Detect which cell encompasses the target text, then output its (x, y) center coordinate. 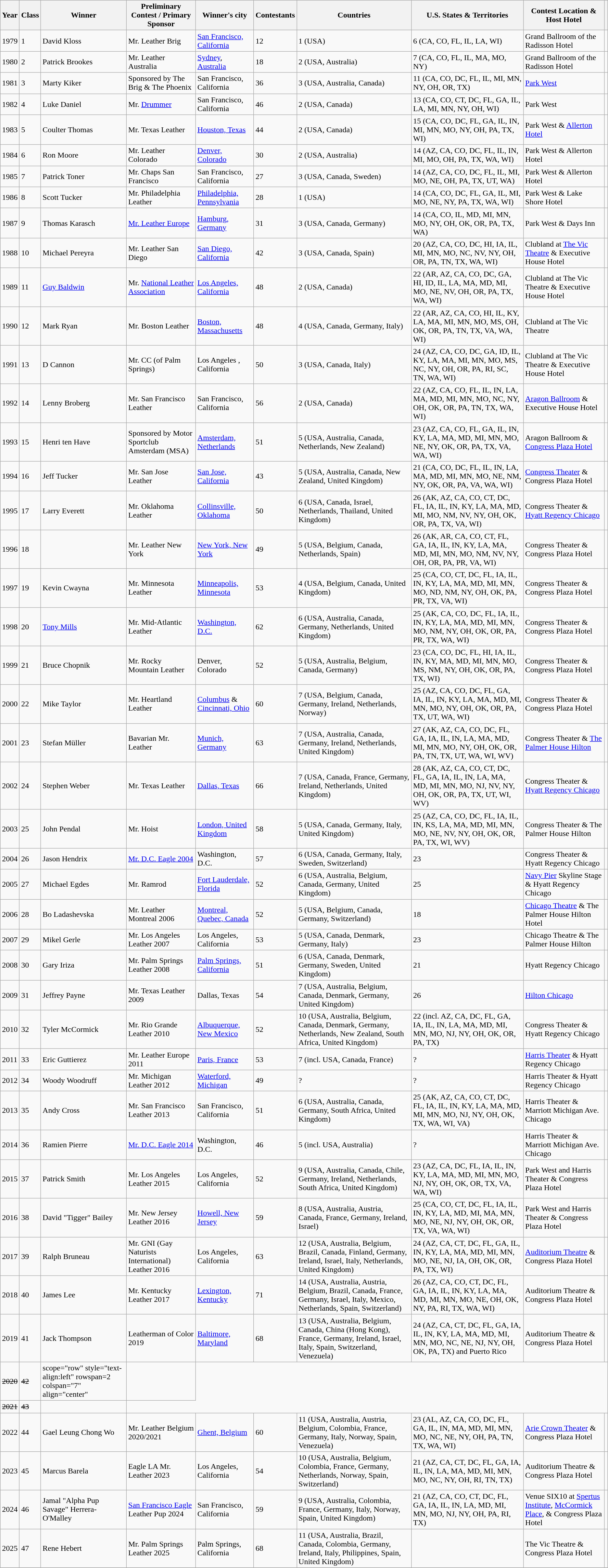
Leatherman of Color 2019 (161, 1338)
45 (30, 1471)
Marcus Barela (84, 1471)
1980 (10, 62)
7 (30, 176)
22 (AZ, CA, CO, FL, IL, IN, LA, MA, MD, MI, MN, MO, NC, NY, OH, OK, OR, PA, TN, TX, WA, WI) (467, 404)
15 (CA, CO, DC, FL, GA, IL, IN, MI, MN, MO, NY, OH, PA, TX, WI) (467, 130)
23 (CA, CO, DC, FL, HI, IA, IL, IN, KY, MA, MD, MI, MN, MO, MS, NM, NY, OH, OK, OR, PA, TX, WI) (467, 665)
Mike Taylor (84, 704)
Mr. Leather Belgium 2020/2021 (161, 1432)
4 (USA, Belgium, Canada, United Kingdom) (354, 588)
Countries (354, 15)
Preliminary Contest / Primary Sponsor (161, 15)
2020 (10, 1381)
Hamburg, Germany (225, 223)
1997 (10, 588)
23 (AZ, CA, DC, FL, IA, IL, IN, KY, LA, MA, MD, MI, MN, MO, NJ, NY, OH, OK, OR, TX, VA, WA, WI) (467, 1179)
Mr. Rio Grande Leather 2010 (161, 1029)
1979 (10, 41)
2011 (10, 1059)
13 (CA, CO, CT, DC, FL, GA, IL, LA, MI, MN, NY, OH, WI) (467, 104)
2002 (10, 786)
Lenny Broberg (84, 404)
2004 (10, 858)
6 (CA, CO, FL, IL, LA, WI) (467, 41)
Mr. Leather Montreal 2006 (161, 914)
62 (275, 626)
8 (USA, Australia, Austria, Canada, France, Germany, Ireland, Israel) (354, 1218)
Fort Lauderdale, Florida (225, 884)
Aragon Ballroom & Executive House Hotel (564, 404)
Guy Baldwin (84, 287)
14 (AZ, CA, CO, DC, FL, IL, IN, MI, MO, OH, PA, TX, WA, WI) (467, 155)
11 (USA, Australia, Brazil, Canada, Colombia, Germany, Ireland, Italy, Philippines, Spain, United Kingdom) (354, 1549)
1996 (10, 549)
4 (USA, Canada, Germany, Italy) (354, 326)
Patrick Smith (84, 1179)
6 (USA, Canada, Germany, Italy, Sweden, Switzerland) (354, 858)
Winner (84, 15)
David Kloss (84, 41)
1994 (10, 476)
Albuquerque, New Mexico (225, 1029)
6 (USA, Australia, Belgium, Canada, Germany, United Kingdom) (354, 884)
Mr. Leather Colorado (161, 155)
14 (30, 404)
Ralph Bruneau (84, 1256)
Mr. Los Angeles Leather 2007 (161, 940)
11 (30, 287)
2018 (10, 1295)
Hilton Chicago (564, 995)
Mr. Rocky Mountain Leather (161, 665)
24 (AZ, CA, CT, DC, FL, GA, IA, IL, IN, KY, LA, MA, MD, MI, MN, MO, NC, NE, NJ, NY, OH, OK, PA, TX) and Puerto Rico (467, 1338)
47 (30, 1549)
22 (AR, AZ, CA, CO, DC, GA, HI, ID, IL, LA, MA, MD, MI, MO, NE, NV, OH, OR, PA, TX, WA, WI) (467, 287)
5 (USA, Canada, Germany, Italy, United Kingdom) (354, 829)
Philadelphia, Pennsylvania (225, 198)
Mr. Palm Springs Leather 2008 (161, 965)
Amsterdam, Netherlands (225, 442)
Columbus & Cincinnati, Ohio (225, 704)
Howell, New Jersey (225, 1218)
4 (30, 104)
Class (30, 15)
Jeffrey Payne (84, 995)
Mr. Hoist (161, 829)
5 (USA, Australia, Canada, New Zealand, United Kingdom) (354, 476)
Mr. Leather Australia (161, 62)
Rene Hebert (84, 1549)
2006 (10, 914)
Sponsored by Motor Sportclub Amsterdam (MSA) (161, 442)
Jeff Tucker (84, 476)
23 (AL, AZ, CA, CO, DC, FL, GA, IL, IN, MA, MD, MI, MN, MO, NC, NE, NY, OH, PA, TN, TX, WA, WI) (467, 1432)
1995 (10, 511)
2003 (10, 829)
8 (30, 198)
Bruce Chopnik (84, 665)
3 (USA, Canada, Sweden) (354, 176)
Chicago Theatre & The Palmer House Hilton Hotel (564, 914)
9 (30, 223)
1984 (10, 155)
7 (USA, Canada, France, Germany, Ireland, Netherlands, United Kingdom) (354, 786)
21 (AZ, CA, CO, CT, DC, FL, GA, IA, IL, IN, LA, MD, MI, MN, MO, NJ, NY, OH, PA, RI, TX) (467, 1510)
2019 (10, 1338)
Mr. Philadelphia Leather (161, 198)
Mr. Los Angeles Leather 2015 (161, 1179)
Mr. New Jersey Leather 2016 (161, 1218)
Mr. Boston Leather (161, 326)
Bo Ladashevska (84, 914)
London, United Kingdom (225, 829)
25 (AK, CA, CO, DC, FL, IA, IL, IN, KY, LA, MA, MD, MI, MN, MO, NM, NY, OH, OK, OR, PA, PR, TX, WA, WI) (467, 626)
Venue SIX10 at Spertus Institute, McCormick Place, & Congress Plaza Hotel (564, 1510)
Mr. National Leather Association (161, 287)
22 (AR, AZ, CA, CO, HI, IL, KY, LA, MA, MI, MN, MO, MS, OH, OK, OR, PA, TN, TX, VA, WA, WI) (467, 326)
6 (USA, Australia, Canada, Germany, Netherlands, United Kingdom) (354, 626)
Mr. Ramrod (161, 884)
2023 (10, 1471)
26 (AK, AZ, CA, CO, CT, DC, FL, IA, IL, IN, KY, LA, MA, MD, MI, MO, NM, NV, NY, OH, OK, OR, PA, TX, VA, WI) (467, 511)
25 (AZ, CA, CO, DC, FL, IA, IL, IN, KS, LA, MA, MD, MI, MN, MO, NE, NV, NY, OH, OK, OR, PA, TX, WI, WV) (467, 829)
1987 (10, 223)
23 (AZ, CA, CO, FL, GA, IL, IN, KY, LA, MA, MD, MI, MN, MO, NE, NY, OK, OR, PA, TX, VA, WA, WI) (467, 442)
21 (AZ, CA, CT, DC, FL, GA, IA, IL, IN, LA, MA, MD, MI, MN, MO, NC, NY, OH, RI, TN, TX) (467, 1471)
25 (AZ, CA, CO, DC, FL, GA, IA, IL, IN, KY, LA, MA, MD, MI, MN, MO, NY, OH, OK, OR, PA, TX, UT, WA, WI) (467, 704)
Montreal, Quebec, Canada (225, 914)
Eagle LA Mr. Leather 2023 (161, 1471)
Tyler McCormick (84, 1029)
Mr. Heartland Leather (161, 704)
33 (30, 1059)
Arie Crown Theater & Congress Plaza Hotel (564, 1432)
1998 (10, 626)
Hyatt Regency Chicago (564, 965)
2015 (10, 1179)
Marty Kiker (84, 83)
New York, New York (225, 549)
Mr. Texas Leather 2009 (161, 995)
19 (30, 588)
24 (AZ, CA, CT, DC, FL, GA, IL, IN, KY, LA, MA, MD, MI, MN, MO, NE, NJ, IA, OH, OK, OR, PA, TX, WI) (467, 1256)
1985 (10, 176)
Mr. Palm Springs Leather 2025 (161, 1549)
Park West & Lake Shore Hotel (564, 198)
Jason Hendrix (84, 858)
Mr. Mid-Atlantic Leather (161, 626)
Patrick Toner (84, 176)
34 (30, 1081)
10 (USA, Australia, Belgium, Canada, Denmark, Germany, Netherlands, New Zealand, South Africa, United Kingdom) (354, 1029)
5 (incl. USA, Australia) (354, 1145)
Mr. GNI (Gay Naturists International) Leather 2016 (161, 1256)
Coulter Thomas (84, 130)
Mr. Leather Brig (161, 41)
Mr. Leather New York (161, 549)
Michael Egdes (84, 884)
37 (30, 1179)
Jack Thompson (84, 1338)
2013 (10, 1111)
Stephen Weber (84, 786)
Ron Moore (84, 155)
25 (CA, CO, CT, DC, FL, IA, IL, IN, KY, LA, MA, MD, MI, MN, MO, ND, NM, NY, OH, OK, PA, PR, TX, VA, WI) (467, 588)
Andy Cross (84, 1111)
James Lee (84, 1295)
Gary Iriza (84, 965)
Michael Pereyra (84, 253)
1988 (10, 253)
Eric Guttierez (84, 1059)
Thomas Karasch (84, 223)
20 (AZ, CA, CO, DC, HI, IA, IL, MI, MN, MO, NC, NV, NY, OH, OR, PA, TN, TX, WA, WI) (467, 253)
41 (30, 1338)
Luke Daniel (84, 104)
2000 (10, 704)
3 (30, 83)
Patrick Brookes (84, 62)
71 (275, 1295)
1993 (10, 442)
3 (USA, Canada, Germany) (354, 223)
Chicago Theatre & The Palmer House Hilton (564, 940)
Houston, Texas (225, 130)
Mr. CC (of Palm Springs) (161, 365)
Bavarian Mr. Leather (161, 743)
Lexington, Kentucky (225, 1295)
Tony Mills (84, 626)
Mr. Leather San Diego (161, 253)
Mr. Minnesota Leather (161, 588)
Mr. San Francisco Leather (161, 404)
Navy Pier Skyline Stage & Hyatt Regency Chicago (564, 884)
6 (USA, Canada, Denmark, Germany, Sweden, United Kingdom) (354, 965)
1982 (10, 104)
Clubland at The Vic Theatre (564, 326)
Los Angeles , California (225, 365)
7 (USA, Australia, Canada, Germany, Ireland, Netherlands, United Kingdom) (354, 743)
20 (30, 626)
2 (30, 62)
5 (USA, Canada, Denmark, Germany, Italy) (354, 940)
66 (275, 786)
13 (30, 365)
San Francisco Eagle Leather Pup 2024 (161, 1510)
Mr. Oklahoma Leather (161, 511)
Mark Ryan (84, 326)
24 (AZ, CA, CO, DC, GA, ID, IL, KY, LA, MA, MI, MN, MO, MS, NC, NY, OH, OR, PA, RI, SC, TN, WA, WI) (467, 365)
2017 (10, 1256)
40 (30, 1295)
2005 (10, 884)
Stefan Müller (84, 743)
16 (30, 476)
Collinsville, Oklahoma (225, 511)
21 (CA, CO, DC, FL, IL, IN, LA, MA, MD, MI, MN, MO, NE, NM, NY, OK, OR, PA, VA, WA, WI) (467, 476)
San Jose, California (225, 476)
The Vic Theatre & Congress Plaza Hotel (564, 1549)
Mikel Gerle (84, 940)
11 (CA, CO, DC, FL, IL, MI, MN, NY, OH, OR, TX) (467, 83)
Mr. Michigan Leather 2012 (161, 1081)
17 (30, 511)
7 (USA, Australia, Belgium, Canada, Denmark, Germany, United Kingdom) (354, 995)
Mr. Kentucky Leather 2017 (161, 1295)
Mr. Leather Europe (161, 223)
6 (USA, Canada, Israel, Netherlands, Thailand, United Kingdom) (354, 511)
26 (AK, AR, CA, CO, CT, FL, GA, IA, IL, IN, KY, LA, MA, MD, MI, MN, MO, NM, NV, NY, OH, OR, PA, PR, VA, WI) (467, 549)
2024 (10, 1510)
Minneapolis, Minnesota (225, 588)
1989 (10, 287)
57 (275, 858)
Year (10, 15)
1999 (10, 665)
1983 (10, 130)
22 (incl. AZ, CA, DC, FL, GA, IA, IL, IN, LA, MA, MD, MI, MN, MO, NJ, NY, OH, OK, OR, PA, TX) (467, 1029)
5 (USA, Australia, Belgium, Canada, Germany) (354, 665)
2021 (10, 1407)
Contest Location & Host Hotel (564, 15)
12 (USA, Australia, Belgium, Brazil, Canada, Finland, Germany, Ireland, Israel, Italy, Netherlands, United Kingdom) (354, 1256)
14 (CA, CO, IL, MD, MI, MN, MO, NY, OH, OK, OR, PA, TX, WA) (467, 223)
Ramien Pierre (84, 1145)
26 (AZ, CA, CO, CT, DC, FL, GA, IA, IL, IN, KY, LA, MA, MD, MI, MN, MO, NE, OH, OK, NY, PA, RI, TX, WA, WI) (467, 1295)
24 (30, 786)
5 (USA, Australia, Canada, Netherlands, New Zealand) (354, 442)
32 (30, 1029)
22 (30, 704)
7 (USA, Belgium, Canada, Germany, Ireland, Netherlands, Norway) (354, 704)
25 (AK, AZ, CA, CO, CT, DC, FL, IA, IL, IN, KY, LA, MA, MD, MI, MN, MO, NJ, NY, OH, OK, TX, WA, WI, VA) (467, 1111)
Ghent, Belgium (225, 1432)
2012 (10, 1081)
Mr. San Francisco Leather 2013 (161, 1111)
Kevin Cwayna (84, 588)
Gael Leung Chong Wo (84, 1432)
1 (30, 41)
Munich, Germany (225, 743)
Winner's city (225, 15)
2008 (10, 965)
9 (USA, Australia, Canada, Chile, Germany, Ireland, Netherlands, South Africa, United Kingdom) (354, 1179)
14 (USA, Australia, Austria, Belgium, Brazil, Canada, France, Germany, Israel, Italy, Mexico, Netherlands, Spain, Switzerland) (354, 1295)
Henri ten Have (84, 442)
Mr. Drummer (161, 104)
Mr. D.C. Eagle 2004 (161, 858)
13 (USA, Australia, Belgium, Canada, China (Hong Kong), France, Germany, Ireland, Israel, Italy, Spain, Switzerland, Venezuela) (354, 1338)
5 (30, 130)
Paris, France (225, 1059)
Larry Everett (84, 511)
14 (CA, CO, DC, FL, GA, IL, MI, MO, NE, NY, PA, TX, WA, WI) (467, 198)
Jamal "Alpha Pup Savage" Herrera-O'Malley (84, 1510)
9 (USA, Australia, Colombia, France, Germany, Italy, Norway, Spain, United Kingdom) (354, 1510)
U.S. States & Territories (467, 15)
56 (275, 404)
2022 (10, 1432)
1981 (10, 83)
1986 (10, 198)
Boston, Massachusetts (225, 326)
2007 (10, 940)
3 (USA, Canada, Italy) (354, 365)
2016 (10, 1218)
Sydney, Australia (225, 62)
3 (USA, Australia, Canada) (354, 83)
11 (USA, Australia, Austria, Belgium, Colombia, France, Germany, Italy, Norway, Spain, Venezuela) (354, 1432)
5 (USA, Belgium, Canada, Netherlands, Spain) (354, 549)
2010 (10, 1029)
Aragon Ballroom & Congress Plaza Hotel (564, 442)
6 (USA, Australia, Canada, Germany, South Africa, United Kingdom) (354, 1111)
Waterford, Michigan (225, 1081)
7 (CA, CO, FL, IL, MA, MO, NY) (467, 62)
Scott Tucker (84, 198)
Park West & Days Inn (564, 223)
29 (30, 940)
28 (AK, AZ, CA, CO, CT, DC, FL, GA, IA, IL, IN, LA, MA, MD, MI, MN, MO, NJ, NV, NY, OH, OK, OR, PA, TX, UT, WI, WV) (467, 786)
25 (CA, CO, CT, DC, FL, IA, IL, IN, KY, LA, MD, MI, MA, MN, MO, NE, NJ, NY, OH, OK, OR, TX, VA, WA, WI) (467, 1218)
27 (AK, AZ, CA, CO, DC, FL, GA, IA, IL, IN, LA, MA, MD, MI, MN, MO, NY, OH, OK, OR, PA, TN, TX, UT, WA, WI, WV) (467, 743)
scope="row" style="text-align:left" rowspan=2 colspan="7" align="center" (84, 1381)
David "Tigger" Bailey (84, 1218)
2025 (10, 1549)
Mr. Leather Europe 2011 (161, 1059)
10 (USA, Australia, Belgium, Colombia, France, Germany, Netherlands, Norway, Spain, Switzerland) (354, 1471)
58 (275, 829)
Woody Woodruff (84, 1081)
Baltimore, Maryland (225, 1338)
Sponsored by The Brig & The Phoenix (161, 83)
2014 (10, 1145)
39 (30, 1256)
2001 (10, 743)
D Cannon (84, 365)
San Diego, California (225, 253)
1992 (10, 404)
Mr. Chaps San Francisco (161, 176)
Contestants (275, 15)
35 (30, 1111)
Mr. D.C. Eagle 2014 (161, 1145)
3 (USA, Canada, Spain) (354, 253)
5 (USA, Belgium, Canada, Germany, Switzerland) (354, 914)
10 (30, 253)
6 (30, 155)
1991 (10, 365)
John Pendal (84, 829)
38 (30, 1218)
Mr. San Jose Leather (161, 476)
15 (30, 442)
14 (AZ, CA, CO, DC, FL, IL, MI, MO, NE, OH, PA, TX, UT, WA) (467, 176)
1990 (10, 326)
7 (incl. USA, Canada, France) (354, 1059)
2009 (10, 995)
